Extract the [X, Y] coordinate from the center of the cell holding the provided text.  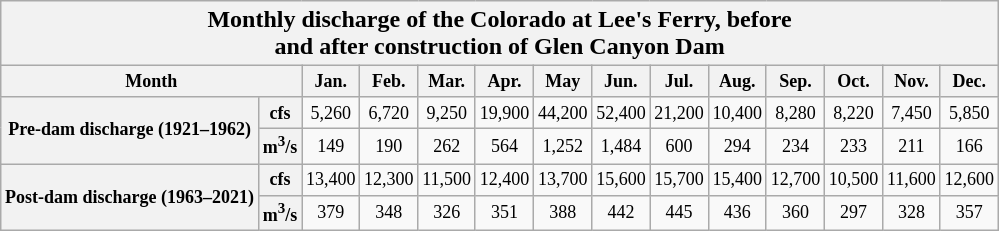
Post-dam discharge (1963–2021) [130, 198]
328 [912, 213]
442 [621, 213]
12,400 [504, 180]
12,300 [389, 180]
19,900 [504, 112]
9,250 [447, 112]
Jun. [621, 82]
436 [737, 213]
388 [563, 213]
44,200 [563, 112]
445 [679, 213]
294 [737, 146]
Sep. [795, 82]
5,850 [969, 112]
Monthly discharge of the Colorado at Lee's Ferry, beforeand after construction of Glen Canyon Dam [500, 34]
564 [504, 146]
11,600 [912, 180]
Oct. [853, 82]
10,500 [853, 180]
7,450 [912, 112]
Nov. [912, 82]
190 [389, 146]
11,500 [447, 180]
262 [447, 146]
Feb. [389, 82]
234 [795, 146]
600 [679, 146]
Mar. [447, 82]
Jan. [331, 82]
Jul. [679, 82]
Month [152, 82]
149 [331, 146]
21,200 [679, 112]
297 [853, 213]
211 [912, 146]
166 [969, 146]
12,600 [969, 180]
1,252 [563, 146]
379 [331, 213]
357 [969, 213]
52,400 [621, 112]
15,600 [621, 180]
Pre-dam discharge (1921–1962) [130, 130]
13,400 [331, 180]
Aug. [737, 82]
15,700 [679, 180]
360 [795, 213]
Dec. [969, 82]
13,700 [563, 180]
May [563, 82]
351 [504, 213]
Apr. [504, 82]
10,400 [737, 112]
233 [853, 146]
12,700 [795, 180]
8,280 [795, 112]
1,484 [621, 146]
6,720 [389, 112]
5,260 [331, 112]
326 [447, 213]
348 [389, 213]
8,220 [853, 112]
15,400 [737, 180]
